Scan for the cell matching the given text and deliver its (X, Y) coordinate at center. 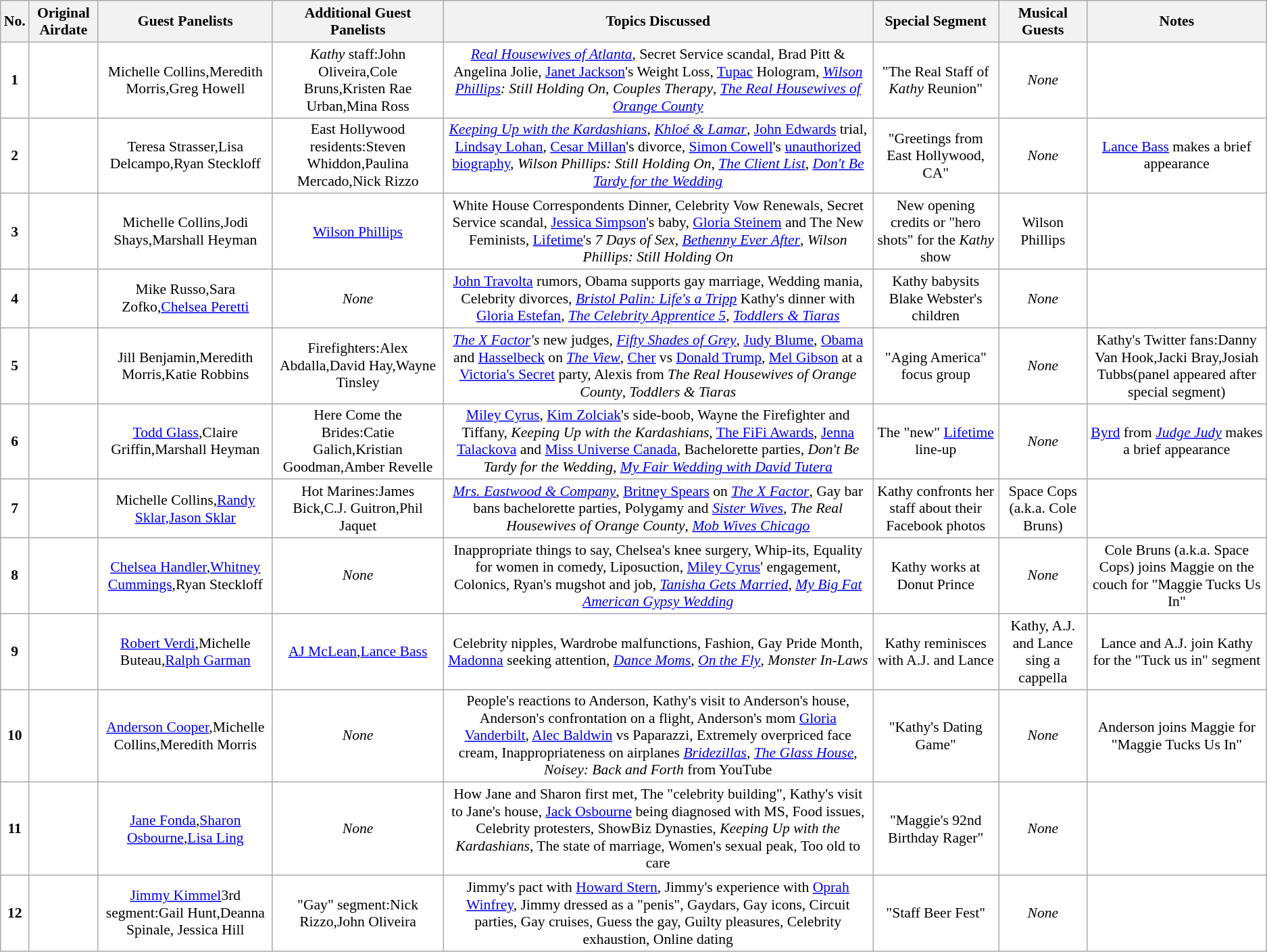
Firefighters:Alex Abdalla,David Hay,Wayne Tinsley (357, 366)
Lance and A.J. join Kathy for the "Tuck us in" segment (1177, 651)
"Kathy's Dating Game" (936, 736)
Cole Bruns (a.k.a. Space Cops) joins Maggie on the couch for "Maggie Tucks Us In" (1177, 576)
Kathy's Twitter fans:Danny Van Hook,Jacki Bray,Josiah Tubbs(panel appeared after special segment) (1177, 366)
Kathy staff:John Oliveira,Cole Bruns,Kristen Rae Urban,Mina Ross (357, 80)
Guest Panelists (185, 22)
Notes (1177, 22)
AJ McLean,Lance Bass (357, 651)
"Maggie's 92nd Birthday Rager" (936, 829)
Here Come the Brides:Catie Galich,Kristian Goodman,Amber Revelle (357, 441)
Mike Russo,Sara Zofko,Chelsea Peretti (185, 299)
Original Airdate (64, 22)
2 (15, 155)
Kathy babysits Blake Webster's children (936, 299)
12 (15, 913)
Kathy reminisces with A.J. and Lance (936, 651)
10 (15, 736)
Special Segment (936, 22)
Additional Guest Panelists (357, 22)
Chelsea Handler,Whitney Cummings,Ryan Steckloff (185, 576)
New opening credits or "hero shots" for the Kathy show (936, 232)
Michelle Collins,Jodi Shays,Marshall Heyman (185, 232)
4 (15, 299)
Space Cops (a.k.a. Cole Bruns) (1043, 509)
Robert Verdi,Michelle Buteau,Ralph Garman (185, 651)
Teresa Strasser,Lisa Delcampo,Ryan Steckloff (185, 155)
Hot Marines:James Bick,C.J. Guitron,Phil Jaquet (357, 509)
11 (15, 829)
Jimmy Kimmel3rd segment:Gail Hunt,Deanna Spinale, Jessica Hill (185, 913)
Byrd from Judge Judy makes a brief appearance (1177, 441)
"Greetings from East Hollywood, CA" (936, 155)
Michelle Collins,Meredith Morris,Greg Howell (185, 80)
Topics Discussed (658, 22)
Kathy works at Donut Prince (936, 576)
Kathy confronts her staff about their Facebook photos (936, 509)
Jane Fonda,Sharon Osbourne,Lisa Ling (185, 829)
8 (15, 576)
"Aging America" focus group (936, 366)
Lance Bass makes a brief appearance (1177, 155)
Kathy, A.J. and Lance sing a cappella (1043, 651)
5 (15, 366)
1 (15, 80)
East Hollywood residents:Steven Whiddon,Paulina Mercado,Nick Rizzo (357, 155)
"Staff Beer Fest" (936, 913)
3 (15, 232)
Anderson Cooper,Michelle Collins,Meredith Morris (185, 736)
"Gay" segment:Nick Rizzo,John Oliveira (357, 913)
Anderson joins Maggie for "Maggie Tucks Us In" (1177, 736)
Jill Benjamin,Meredith Morris,Katie Robbins (185, 366)
No. (15, 22)
Michelle Collins,Randy Sklar,Jason Sklar (185, 509)
Musical Guests (1043, 22)
7 (15, 509)
"The Real Staff of Kathy Reunion" (936, 80)
The "new" Lifetime line-up (936, 441)
Celebrity nipples, Wardrobe malfunctions, Fashion, Gay Pride Month, Madonna seeking attention, Dance Moms, On the Fly, Monster In-Laws (658, 651)
6 (15, 441)
Todd Glass,Claire Griffin,Marshall Heyman (185, 441)
9 (15, 651)
